Extract the (x, y) coordinate from the center of the cell holding the provided text.  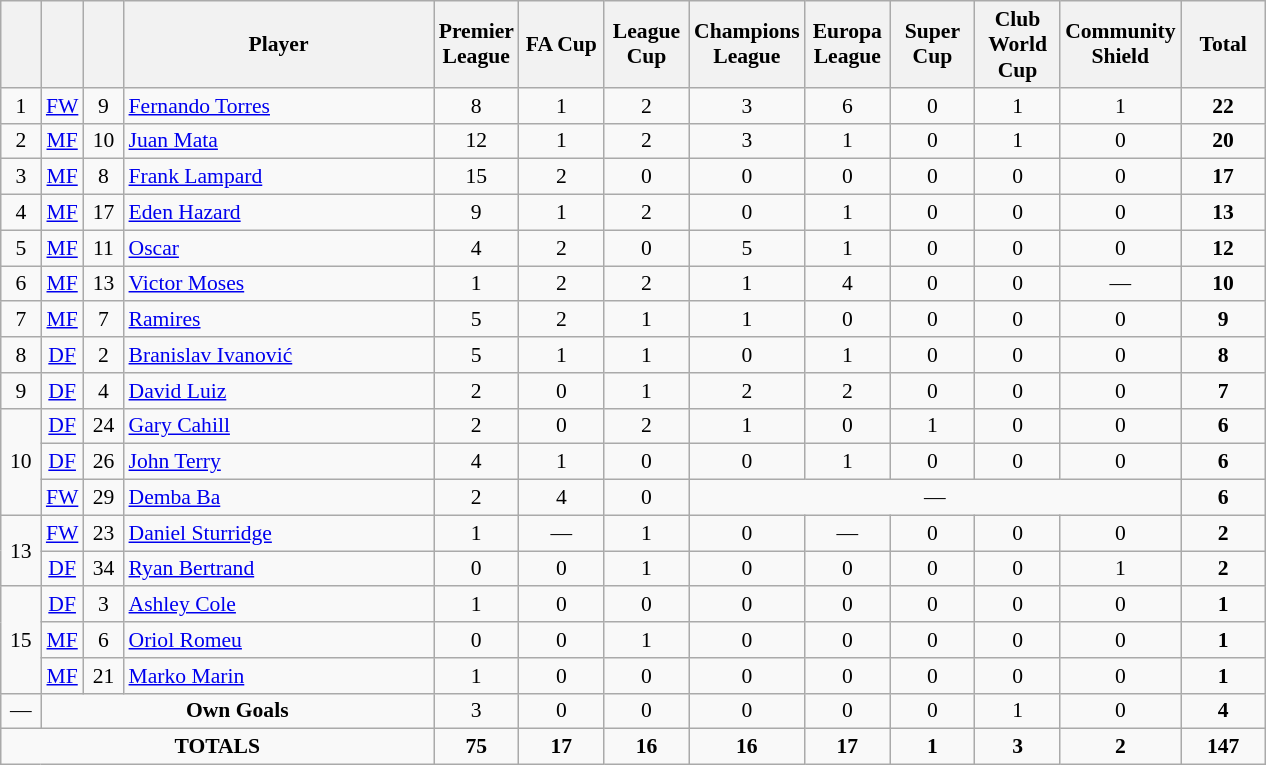
26 (103, 462)
Juan Mata (279, 141)
29 (103, 498)
TOTALS (218, 747)
11 (103, 248)
League Cup (646, 44)
Total (1224, 44)
John Terry (279, 462)
Frank Lampard (279, 177)
Marko Marin (279, 676)
Player (279, 44)
Ramires (279, 320)
Community Shield (1120, 44)
21 (103, 676)
Oscar (279, 248)
34 (103, 569)
Demba Ba (279, 498)
Premier League (476, 44)
Victor Moses (279, 284)
Own Goals (238, 711)
Champions League (747, 44)
147 (1224, 747)
Ashley Cole (279, 605)
David Luiz (279, 391)
Branislav Ivanović (279, 355)
75 (476, 747)
24 (103, 426)
FA Cup (562, 44)
23 (103, 533)
Europa League (848, 44)
Fernando Torres (279, 106)
Gary Cahill (279, 426)
20 (1224, 141)
22 (1224, 106)
Ryan Bertrand (279, 569)
Club World Cup (1018, 44)
Super Cup (932, 44)
Oriol Romeu (279, 640)
Daniel Sturridge (279, 533)
Eden Hazard (279, 213)
